Return (x, y) of the center of cell containing provided text 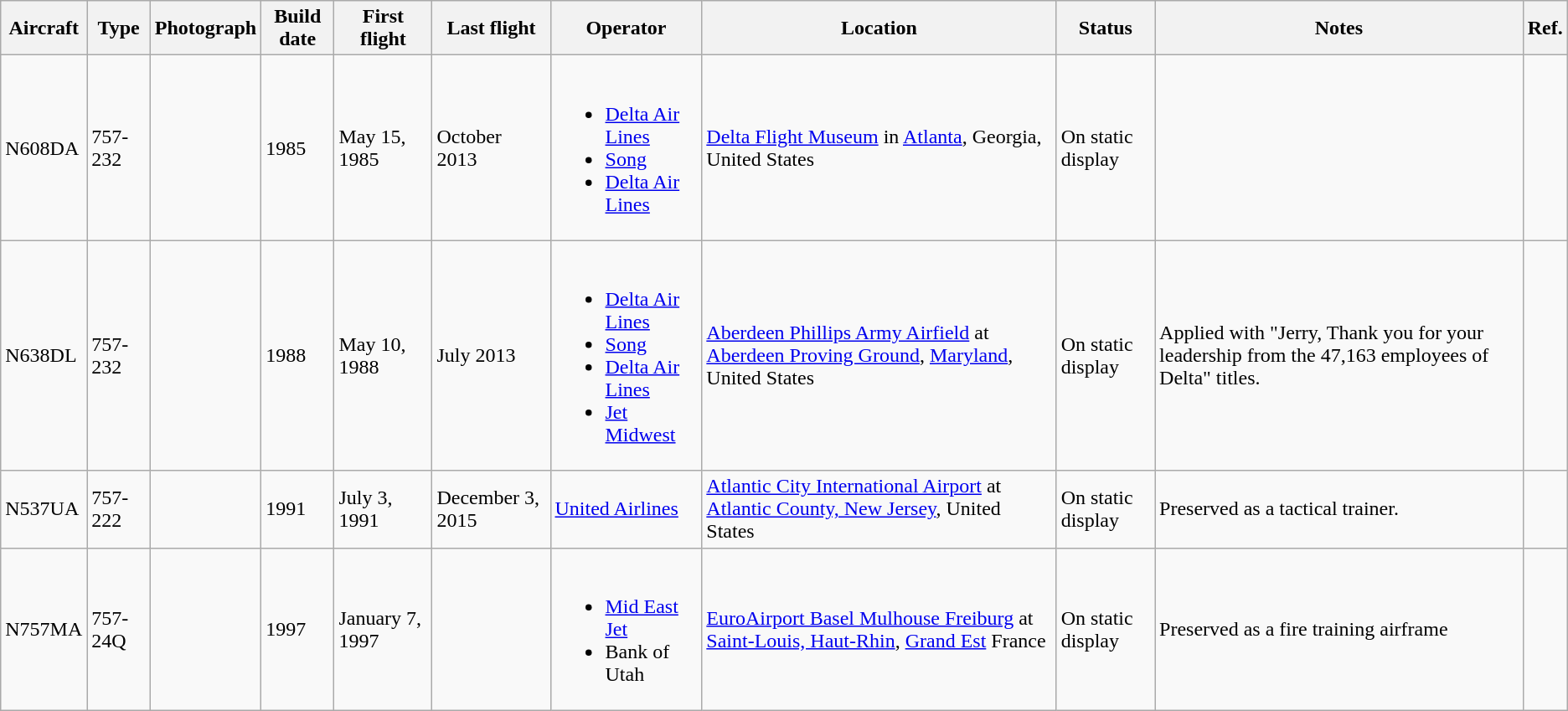
Type (119, 28)
Aircraft (44, 28)
Photograph (205, 28)
Build date (298, 28)
N757MA (44, 629)
Aberdeen Phillips Army Airfield at Aberdeen Proving Ground, Maryland, United States (879, 355)
United Airlines (627, 509)
Notes (1339, 28)
Delta Air LinesSongDelta Air Lines (627, 147)
EuroAirport Basel Mulhouse Freiburg at Saint-Louis, Haut-Rhin, Grand Est France (879, 629)
N537UA (44, 509)
December 3, 2015 (491, 509)
Mid East JetBank of Utah (627, 629)
First flight (384, 28)
Last flight (491, 28)
October 2013 (491, 147)
Applied with "Jerry, Thank you for your leadership from the 47,163 employees of Delta" titles. (1339, 355)
N638DL (44, 355)
Atlantic City International Airport at Atlantic County, New Jersey, United States (879, 509)
Preserved as a tactical trainer. (1339, 509)
757-222 (119, 509)
N608DA (44, 147)
757-24Q (119, 629)
July 3, 1991 (384, 509)
Delta Flight Museum in Atlanta, Georgia, United States (879, 147)
1985 (298, 147)
Operator (627, 28)
May 10, 1988 (384, 355)
Ref. (1545, 28)
Delta Air LinesSongDelta Air LinesJet Midwest (627, 355)
Preserved as a fire training airframe (1339, 629)
1997 (298, 629)
Location (879, 28)
1991 (298, 509)
July 2013 (491, 355)
Status (1106, 28)
January 7, 1997 (384, 629)
May 15, 1985 (384, 147)
1988 (298, 355)
